Extract the [X, Y] coordinate from the center of the cell holding the provided text.  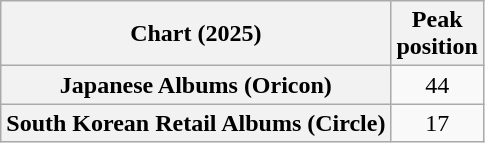
Peakposition [437, 34]
Japanese Albums (Oricon) [196, 85]
South Korean Retail Albums (Circle) [196, 123]
17 [437, 123]
Chart (2025) [196, 34]
44 [437, 85]
